Return the (x, y) coordinate for the center point of the cell that contains the specified text.  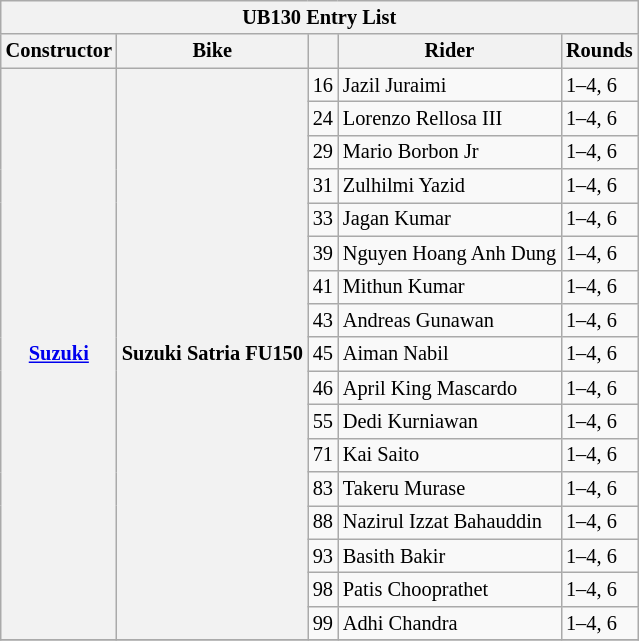
Dedi Kurniawan (450, 421)
UB130 Entry List (320, 17)
Mithun Kumar (450, 287)
Takeru Murase (450, 489)
99 (323, 623)
43 (323, 320)
Patis Chooprathet (450, 589)
Bike (212, 51)
Aiman Nabil (450, 354)
Nazirul Izzat Bahauddin (450, 522)
16 (323, 85)
71 (323, 455)
Rider (450, 51)
29 (323, 152)
Jazil Juraimi (450, 85)
55 (323, 421)
Basith Bakir (450, 556)
33 (323, 219)
April King Mascardo (450, 388)
Kai Saito (450, 455)
Rounds (600, 51)
83 (323, 489)
41 (323, 287)
45 (323, 354)
Nguyen Hoang Anh Dung (450, 253)
93 (323, 556)
88 (323, 522)
Andreas Gunawan (450, 320)
31 (323, 186)
Suzuki (59, 354)
Jagan Kumar (450, 219)
Suzuki Satria FU150 (212, 354)
39 (323, 253)
Lorenzo Rellosa III (450, 118)
98 (323, 589)
46 (323, 388)
24 (323, 118)
Constructor (59, 51)
Zulhilmi Yazid (450, 186)
Mario Borbon Jr (450, 152)
Adhi Chandra (450, 623)
